Output the (x, y) coordinate of the center of the cell containing the given text.  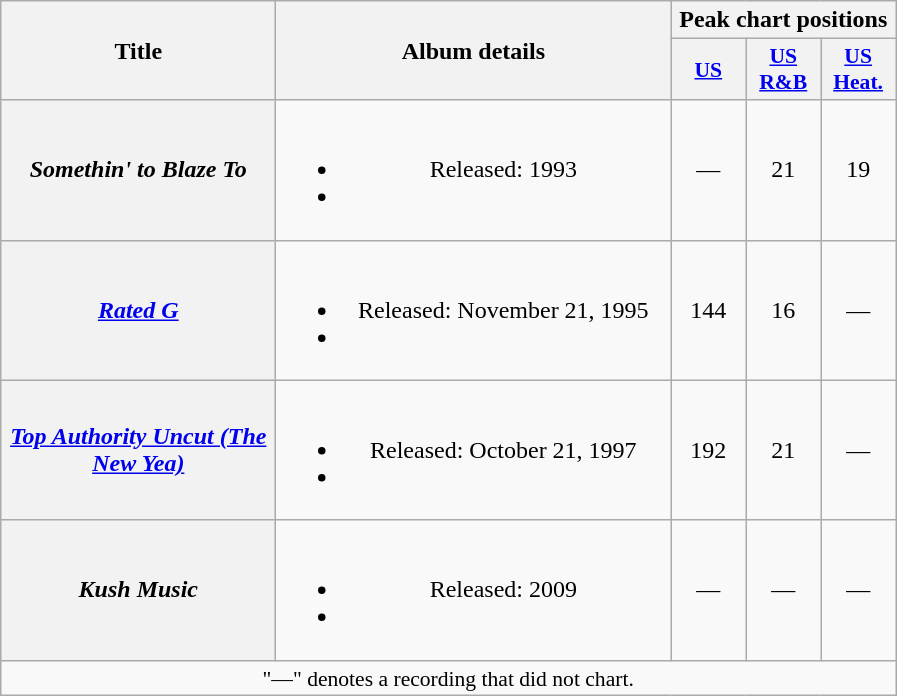
US R&B (784, 70)
Somethin' to Blaze To (138, 170)
Title (138, 50)
Peak chart positions (784, 20)
"—" denotes a recording that did not chart. (448, 678)
US (708, 70)
Released: 2009 (474, 590)
Released: 1993 (474, 170)
Album details (474, 50)
US Heat. (858, 70)
Rated G (138, 310)
144 (708, 310)
Released: October 21, 1997 (474, 450)
Released: November 21, 1995 (474, 310)
192 (708, 450)
Top Authority Uncut (The New Yea) (138, 450)
16 (784, 310)
Kush Music (138, 590)
19 (858, 170)
